For the text-containing cell, return its midpoint in (X, Y) coordinate format. 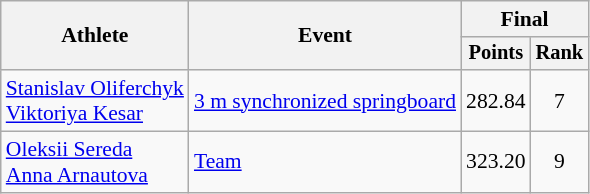
7 (560, 100)
323.20 (496, 162)
282.84 (496, 100)
3 m synchronized springboard (325, 100)
Oleksii SeredaAnna Arnautova (95, 162)
Rank (560, 54)
Stanislav OliferchykViktoriya Kesar (95, 100)
Final (524, 19)
Athlete (95, 36)
Team (325, 162)
9 (560, 162)
Event (325, 36)
Points (496, 54)
